For the text-containing cell, return its midpoint in [x, y] coordinate format. 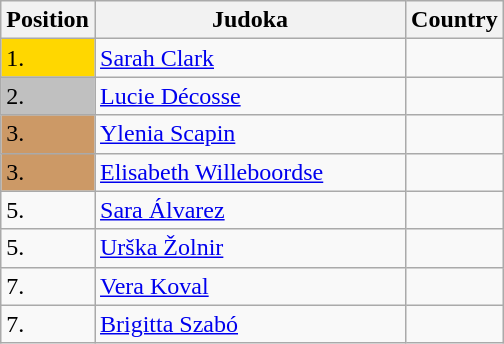
Brigitta Szabó [250, 324]
Country [455, 20]
Judoka [250, 20]
Lucie Décosse [250, 96]
Elisabeth Willeboordse [250, 172]
2. [48, 96]
Sarah Clark [250, 58]
Position [48, 20]
Urška Žolnir [250, 248]
Sara Álvarez [250, 210]
Ylenia Scapin [250, 134]
1. [48, 58]
Vera Koval [250, 286]
